Pinpoint the cell where the given text exists, returning its (X, Y) midpoint coordinate. 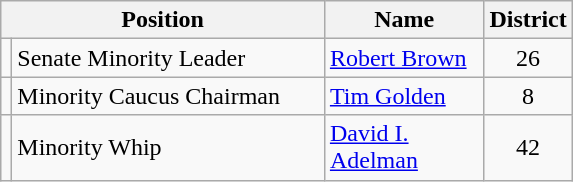
Minority Whip (168, 148)
8 (528, 96)
District (528, 20)
Senate Minority Leader (168, 58)
Name (404, 20)
Position (163, 20)
42 (528, 148)
Minority Caucus Chairman (168, 96)
David I. Adelman (404, 148)
Robert Brown (404, 58)
Tim Golden (404, 96)
26 (528, 58)
